Find where the given text appears and provide that cell's center as [x, y] coordinate. 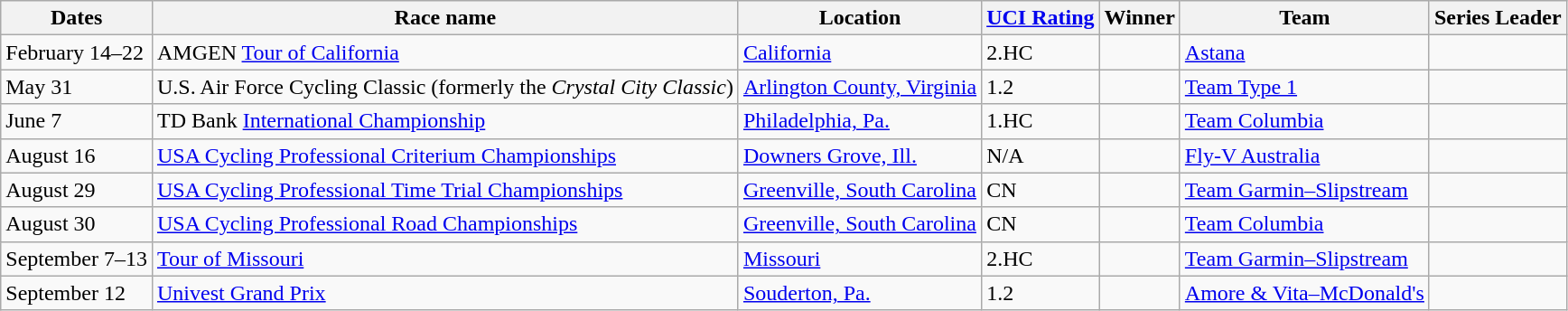
August 16 [77, 155]
Downers Grove, Ill. [860, 155]
N/A [1041, 155]
February 14–22 [77, 52]
AMGEN Tour of California [444, 52]
Amore & Vita–McDonald's [1304, 293]
August 29 [77, 190]
Race name [444, 18]
Arlington County, Virginia [860, 87]
California [860, 52]
May 31 [77, 87]
Tour of Missouri [444, 259]
USA Cycling Professional Criterium Championships [444, 155]
September 7–13 [77, 259]
1.HC [1041, 121]
Location [860, 18]
June 7 [77, 121]
Astana [1304, 52]
Fly-V Australia [1304, 155]
Souderton, Pa. [860, 293]
UCI Rating [1041, 18]
U.S. Air Force Cycling Classic (formerly the Crystal City Classic) [444, 87]
USA Cycling Professional Road Championships [444, 224]
USA Cycling Professional Time Trial Championships [444, 190]
Missouri [860, 259]
Team [1304, 18]
Winner [1140, 18]
Team Type 1 [1304, 87]
Series Leader [1498, 18]
September 12 [77, 293]
Univest Grand Prix [444, 293]
Dates [77, 18]
Philadelphia, Pa. [860, 121]
August 30 [77, 224]
TD Bank International Championship [444, 121]
